Capture the cell that displays the provided text and extract its (X, Y) central coordinate. 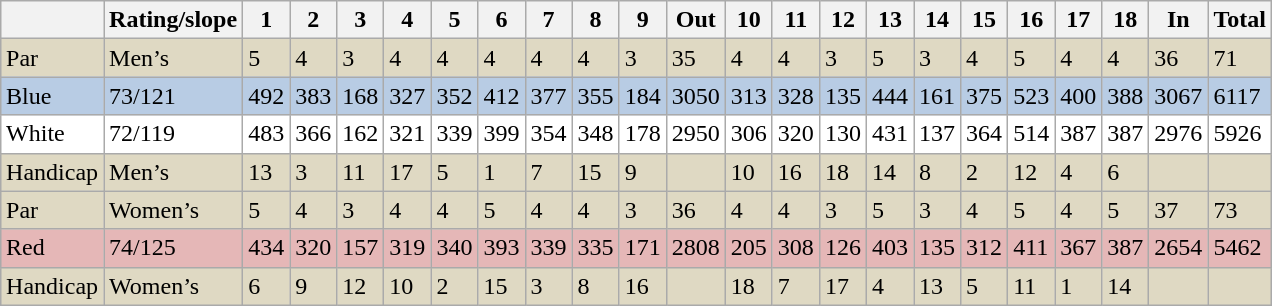
37 (1178, 210)
411 (1032, 248)
178 (642, 134)
35 (696, 58)
366 (314, 134)
3050 (696, 96)
Total (1240, 20)
340 (454, 248)
523 (1032, 96)
2808 (696, 248)
375 (984, 96)
2654 (1178, 248)
321 (408, 134)
377 (548, 96)
308 (796, 248)
6117 (1240, 96)
352 (454, 96)
73/121 (174, 96)
2976 (1178, 134)
335 (596, 248)
399 (502, 134)
205 (748, 248)
71 (1240, 58)
137 (938, 134)
171 (642, 248)
3067 (1178, 96)
312 (984, 248)
431 (890, 134)
168 (360, 96)
161 (938, 96)
313 (748, 96)
403 (890, 248)
383 (314, 96)
Out (696, 20)
388 (1126, 96)
306 (748, 134)
162 (360, 134)
Rating/slope (174, 20)
74/125 (174, 248)
319 (408, 248)
355 (596, 96)
348 (596, 134)
White (52, 134)
364 (984, 134)
Red (52, 248)
2950 (696, 134)
367 (1078, 248)
444 (890, 96)
157 (360, 248)
492 (266, 96)
126 (842, 248)
483 (266, 134)
328 (796, 96)
514 (1032, 134)
412 (502, 96)
In (1178, 20)
130 (842, 134)
Blue (52, 96)
327 (408, 96)
434 (266, 248)
400 (1078, 96)
5462 (1240, 248)
5926 (1240, 134)
73 (1240, 210)
354 (548, 134)
393 (502, 248)
184 (642, 96)
72/119 (174, 134)
